Extract the [X, Y] coordinate from the center of the cell holding the provided text.  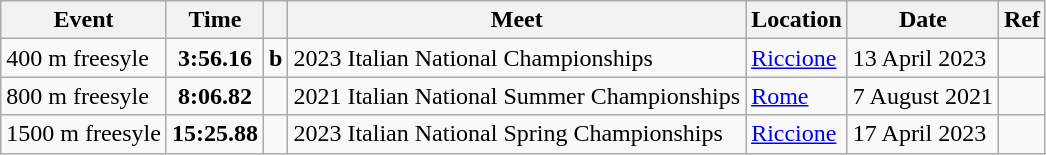
13 April 2023 [922, 58]
Rome [797, 96]
b [275, 58]
2021 Italian National Summer Championships [517, 96]
2023 Italian National Spring Championships [517, 134]
Date [922, 20]
800 m freesyle [84, 96]
Time [214, 20]
Event [84, 20]
17 April 2023 [922, 134]
Ref [1022, 20]
Meet [517, 20]
400 m freesyle [84, 58]
Location [797, 20]
2023 Italian National Championships [517, 58]
15:25.88 [214, 134]
8:06.82 [214, 96]
3:56.16 [214, 58]
7 August 2021 [922, 96]
1500 m freesyle [84, 134]
